Output the [x, y] coordinate of the center of the cell containing the given text.  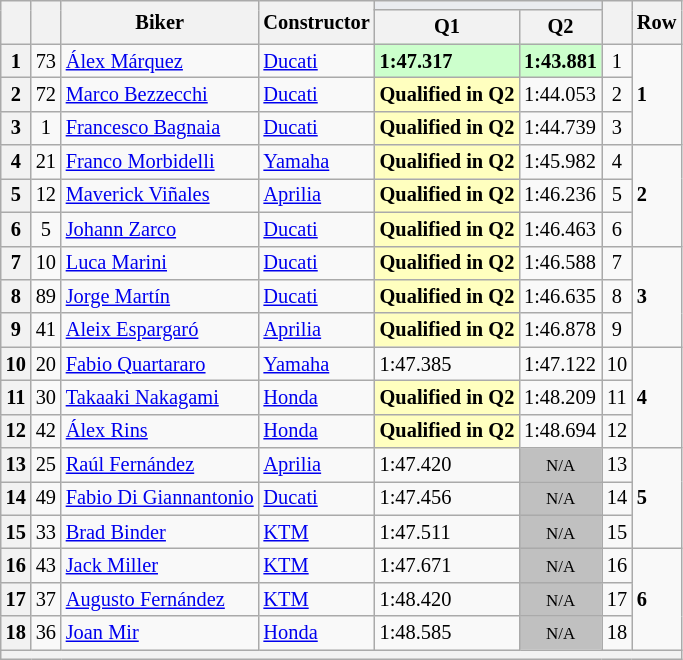
1:47.122 [560, 364]
21 [46, 162]
1:44.739 [560, 128]
1:48.420 [447, 599]
42 [46, 431]
37 [46, 599]
1:47.420 [447, 465]
Luca Marini [160, 263]
25 [46, 465]
Raúl Fernández [160, 465]
Fabio Di Giannantonio [160, 498]
Álex Rins [160, 431]
36 [46, 633]
Francesco Bagnaia [160, 128]
1:43.881 [560, 61]
Marco Bezzecchi [160, 94]
30 [46, 397]
1:47.456 [447, 498]
Biker [160, 22]
Jack Miller [160, 565]
20 [46, 364]
Row [656, 22]
1:48.694 [560, 431]
1:48.209 [560, 397]
Constructor [317, 22]
1:48.585 [447, 633]
Brad Binder [160, 532]
Augusto Fernández [160, 599]
Q2 [560, 27]
1:46.878 [560, 330]
1:44.053 [560, 94]
1:47.511 [447, 532]
Maverick Viñales [160, 195]
Jorge Martín [160, 296]
Álex Márquez [160, 61]
Aleix Espargaró [160, 330]
1:46.635 [560, 296]
1:47.317 [447, 61]
1:46.588 [560, 263]
43 [46, 565]
1:47.671 [447, 565]
89 [46, 296]
Takaaki Nakagami [160, 397]
Franco Morbidelli [160, 162]
Q1 [447, 27]
Johann Zarco [160, 229]
Fabio Quartararo [160, 364]
1:47.385 [447, 364]
1:45.982 [560, 162]
72 [46, 94]
1:46.236 [560, 195]
73 [46, 61]
Joan Mir [160, 633]
33 [46, 532]
41 [46, 330]
1:46.463 [560, 229]
49 [46, 498]
